Return [x, y] of the center of cell containing provided text 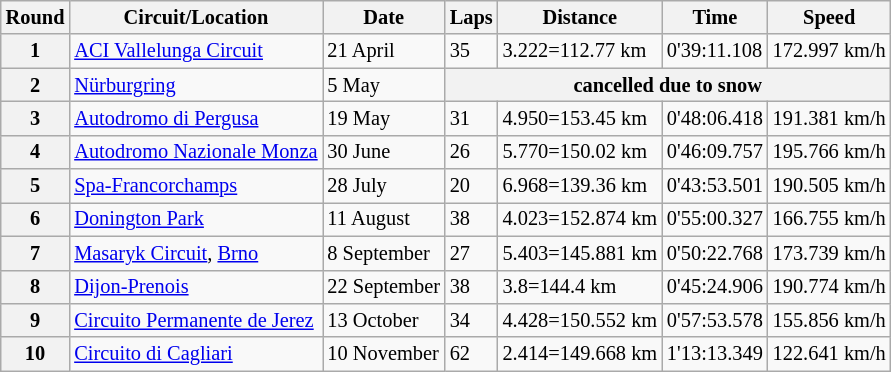
0'45:24.906 [715, 287]
0'55:00.327 [715, 219]
Nürburgring [196, 85]
22 September [383, 287]
30 June [383, 152]
9 [36, 320]
Distance [580, 17]
190.774 km/h [830, 287]
10 [36, 354]
6 [36, 219]
Spa-Francorchamps [196, 186]
173.739 km/h [830, 253]
8 [36, 287]
20 [472, 186]
31 [472, 118]
Speed [830, 17]
166.755 km/h [830, 219]
0'46:09.757 [715, 152]
8 September [383, 253]
Circuito di Cagliari [196, 354]
155.856 km/h [830, 320]
6.968=139.36 km [580, 186]
122.641 km/h [830, 354]
Round [36, 17]
190.505 km/h [830, 186]
34 [472, 320]
13 October [383, 320]
5 May [383, 85]
ACI Vallelunga Circuit [196, 51]
cancelled due to snow [668, 85]
0'43:53.501 [715, 186]
2 [36, 85]
Laps [472, 17]
172.997 km/h [830, 51]
Donington Park [196, 219]
5.403=145.881 km [580, 253]
2.414=149.668 km [580, 354]
Date [383, 17]
Circuit/Location [196, 17]
7 [36, 253]
Autodromo Nazionale Monza [196, 152]
195.766 km/h [830, 152]
0'39:11.108 [715, 51]
1'13:13.349 [715, 354]
5 [36, 186]
Time [715, 17]
4.023=152.874 km [580, 219]
3 [36, 118]
26 [472, 152]
4 [36, 152]
11 August [383, 219]
28 July [383, 186]
35 [472, 51]
Autodromo di Pergusa [196, 118]
Masaryk Circuit, Brno [196, 253]
0'50:22.768 [715, 253]
27 [472, 253]
Circuito Permanente de Jerez [196, 320]
5.770=150.02 km [580, 152]
3.8=144.4 km [580, 287]
21 April [383, 51]
4.950=153.45 km [580, 118]
62 [472, 354]
Dijon-Prenois [196, 287]
10 November [383, 354]
3.222=112.77 km [580, 51]
1 [36, 51]
19 May [383, 118]
0'48:06.418 [715, 118]
4.428=150.552 km [580, 320]
0'57:53.578 [715, 320]
191.381 km/h [830, 118]
